Provide the (x, y) coordinate of the cell's center where the given text is located.  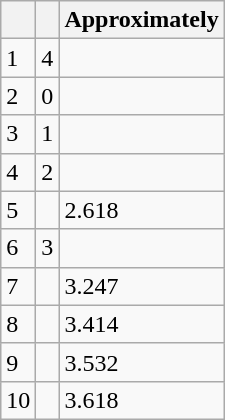
3.247 (142, 286)
6 (18, 248)
3.618 (142, 400)
0 (48, 96)
Approximately (142, 20)
3.414 (142, 324)
8 (18, 324)
5 (18, 210)
7 (18, 286)
3.532 (142, 362)
10 (18, 400)
9 (18, 362)
2.618 (142, 210)
